Provide the (x, y) coordinate of the cell's center where the given text is located.  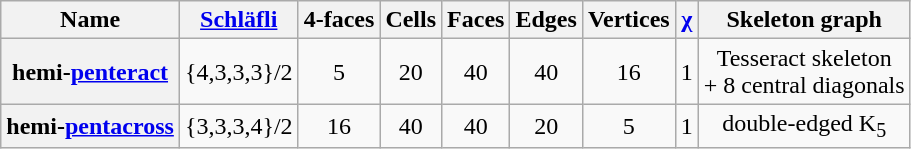
Vertices (628, 20)
hemi-pentacross (90, 126)
hemi-penteract (90, 72)
Cells (411, 20)
Tesseract skeleton+ 8 central diagonals (804, 72)
Name (90, 20)
{3,3,3,4}/2 (238, 126)
χ (686, 20)
Edges (546, 20)
4-faces (339, 20)
{4,3,3,3}/2 (238, 72)
Schläfli (238, 20)
double-edged K5 (804, 126)
Faces (476, 20)
Skeleton graph (804, 20)
